For the text-containing cell, return its midpoint in (X, Y) coordinate format. 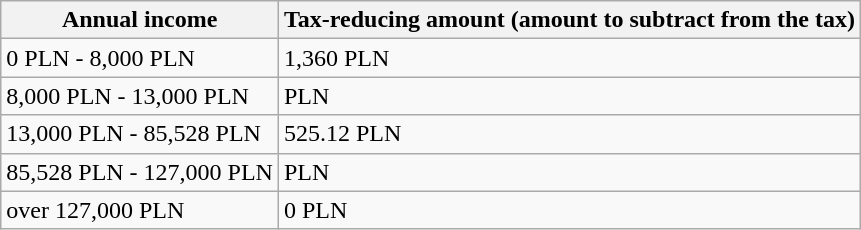
13,000 PLN - 85,528 PLN (140, 134)
85,528 PLN - 127,000 PLN (140, 172)
525.12 PLN (569, 134)
over 127,000 PLN (140, 210)
0 PLN - 8,000 PLN (140, 58)
8,000 PLN - 13,000 PLN (140, 96)
Tax-reducing amount (amount to subtract from the tax) (569, 20)
Annual income (140, 20)
0 PLN (569, 210)
1,360 PLN (569, 58)
